Scan for the cell matching the given text and deliver its [x, y] coordinate at center. 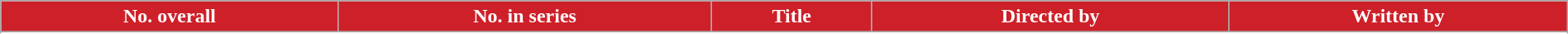
Written by [1398, 17]
No. overall [170, 17]
Directed by [1050, 17]
Title [792, 17]
No. in series [524, 17]
